Find where the given text appears and provide that cell's center as (X, Y) coordinate. 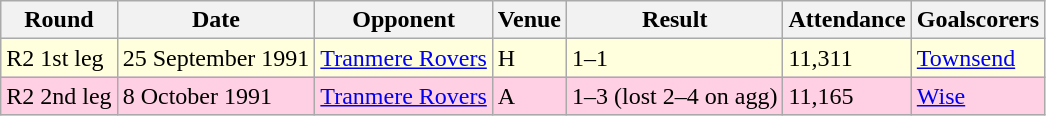
R2 2nd leg (59, 96)
Result (675, 20)
Townsend (978, 58)
Venue (529, 20)
Date (216, 20)
11,311 (847, 58)
1–1 (675, 58)
11,165 (847, 96)
A (529, 96)
Goalscorers (978, 20)
Round (59, 20)
Opponent (404, 20)
Wise (978, 96)
25 September 1991 (216, 58)
H (529, 58)
Attendance (847, 20)
1–3 (lost 2–4 on agg) (675, 96)
8 October 1991 (216, 96)
R2 1st leg (59, 58)
